For the text-containing cell, return its midpoint in (x, y) coordinate format. 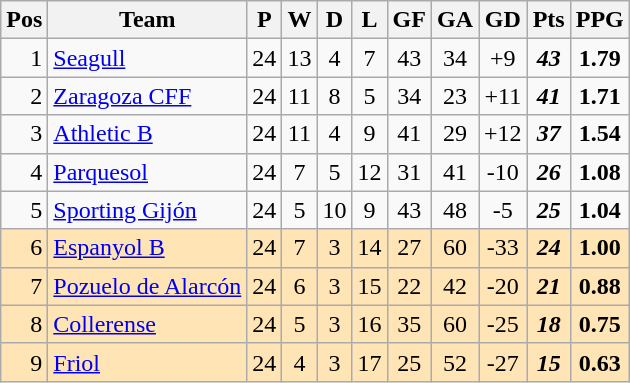
37 (548, 134)
Friol (148, 362)
18 (548, 324)
Espanyol B (148, 248)
Seagull (148, 58)
+12 (504, 134)
2 (24, 96)
Pos (24, 20)
31 (409, 172)
-25 (504, 324)
1.00 (600, 248)
Parquesol (148, 172)
D (334, 20)
14 (370, 248)
-10 (504, 172)
-5 (504, 210)
16 (370, 324)
10 (334, 210)
PPG (600, 20)
GA (454, 20)
1.54 (600, 134)
Zaragoza CFF (148, 96)
-20 (504, 286)
+9 (504, 58)
23 (454, 96)
Team (148, 20)
Pts (548, 20)
29 (454, 134)
+11 (504, 96)
0.63 (600, 362)
1 (24, 58)
21 (548, 286)
Pozuelo de Alarcón (148, 286)
1.71 (600, 96)
Collerense (148, 324)
GD (504, 20)
0.88 (600, 286)
P (264, 20)
17 (370, 362)
52 (454, 362)
-27 (504, 362)
48 (454, 210)
13 (300, 58)
26 (548, 172)
27 (409, 248)
42 (454, 286)
1.79 (600, 58)
1.08 (600, 172)
35 (409, 324)
W (300, 20)
-33 (504, 248)
22 (409, 286)
Sporting Gijón (148, 210)
12 (370, 172)
0.75 (600, 324)
L (370, 20)
Athletic B (148, 134)
GF (409, 20)
1.04 (600, 210)
